Detect which cell encompasses the target text, then output its [X, Y] center coordinate. 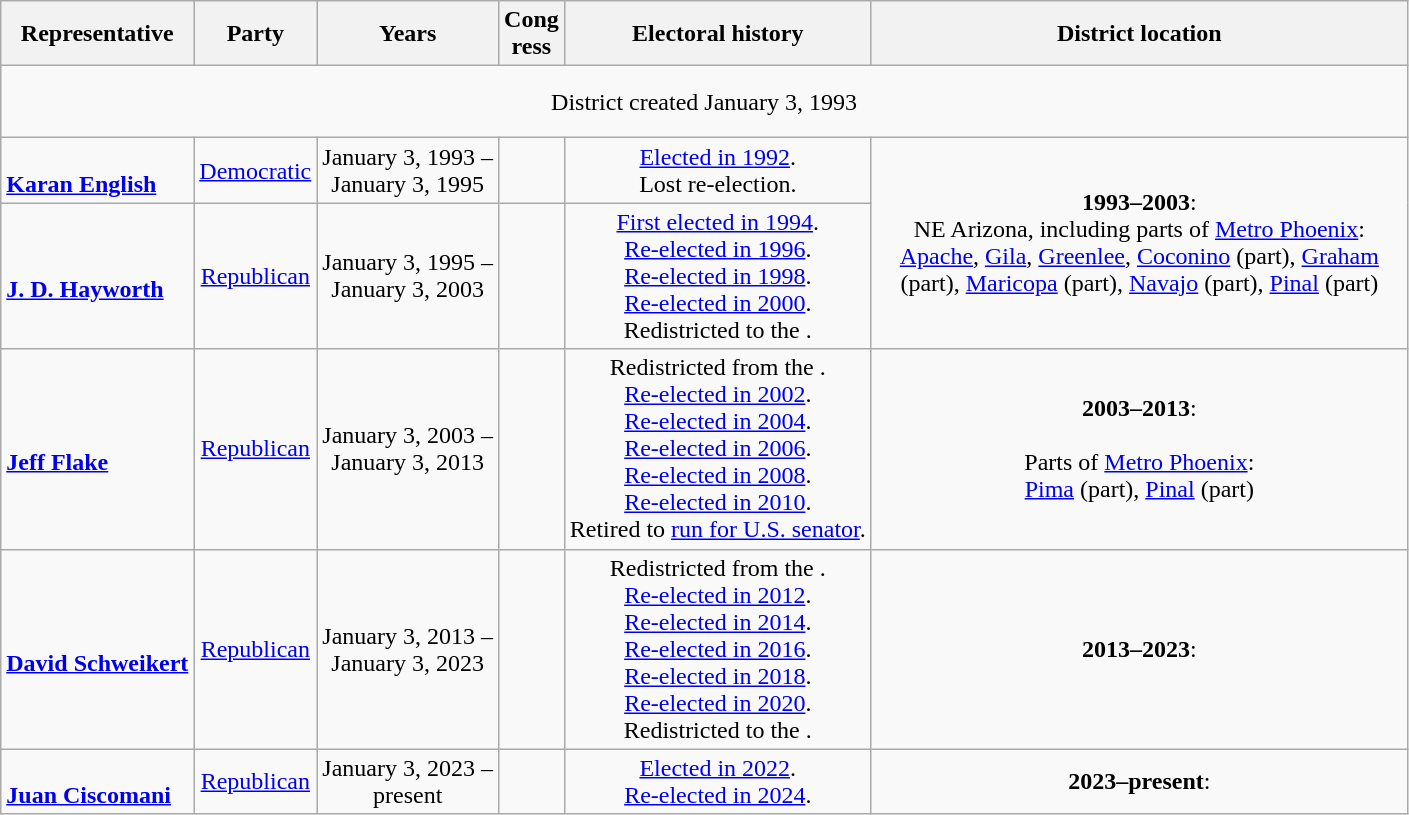
District created January 3, 1993 [704, 102]
Representative [98, 34]
J. D. Hayworth [98, 276]
Democratic [256, 170]
Elected in 2022.Re-elected in 2024. [718, 782]
January 3, 1993 –January 3, 1995 [408, 170]
Years [408, 34]
January 3, 2003 –January 3, 2013 [408, 449]
Electoral history [718, 34]
Elected in 1992.Lost re-election. [718, 170]
Juan Ciscomani [98, 782]
District location [1139, 34]
Congress [532, 34]
Karan English [98, 170]
Party [256, 34]
January 3, 1995 –January 3, 2003 [408, 276]
January 3, 2013 –January 3, 2023 [408, 649]
2013–2023: [1139, 649]
Jeff Flake [98, 449]
January 3, 2023 –present [408, 782]
2003–2013:Parts of Metro Phoenix:Pima (part), Pinal (part) [1139, 449]
David Schweikert [98, 649]
First elected in 1994.Re-elected in 1996.Re-elected in 1998.Re-elected in 2000.Redistricted to the . [718, 276]
2023–present: [1139, 782]
Redistricted from the .Re-elected in 2012.Re-elected in 2014.Re-elected in 2016.Re-elected in 2018.Re-elected in 2020.Redistricted to the . [718, 649]
